Capture the cell that displays the provided text and extract its (x, y) central coordinate. 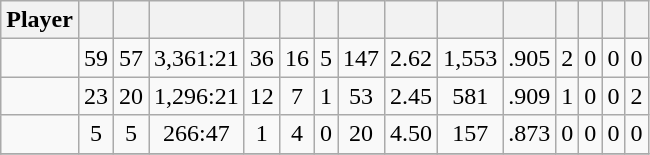
3,361:21 (197, 58)
.909 (530, 96)
12 (262, 96)
147 (362, 58)
157 (470, 134)
23 (96, 96)
4.50 (412, 134)
2.45 (412, 96)
1,553 (470, 58)
53 (362, 96)
7 (296, 96)
36 (262, 58)
1,296:21 (197, 96)
59 (96, 58)
2.62 (412, 58)
581 (470, 96)
266:47 (197, 134)
16 (296, 58)
.905 (530, 58)
4 (296, 134)
Player (40, 20)
.873 (530, 134)
57 (132, 58)
